Detect which cell encompasses the target text, then output its [X, Y] center coordinate. 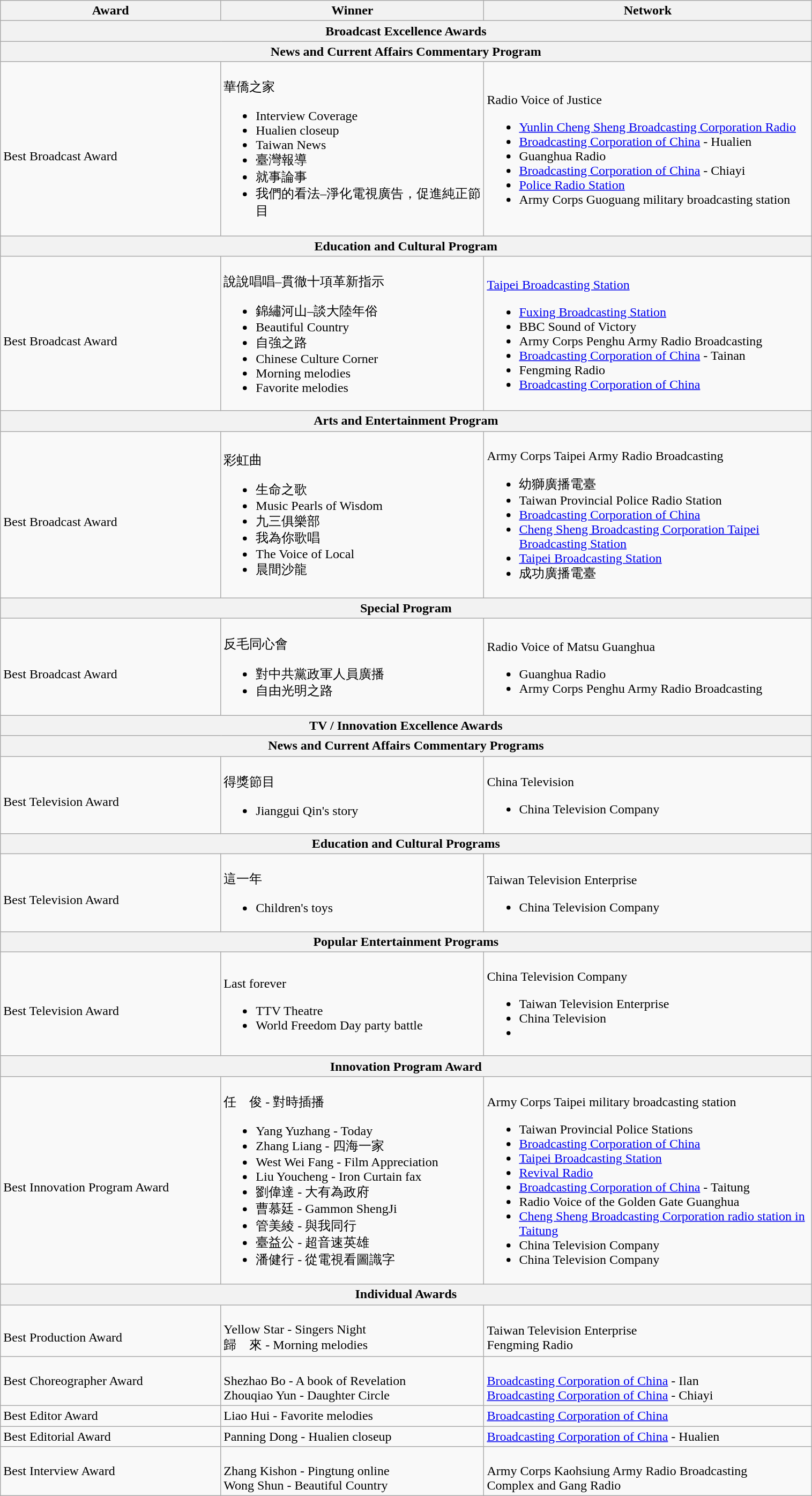
Arts and Entertainment Program [406, 421]
彩虹曲生命之歌Music Pearls of Wisdom九三俱樂部我為你歌唱The Voice of Local晨間沙龍 [353, 515]
Last foreverTTV TheatreWorld Freedom Day party battle [353, 1004]
Taiwan Television EnterpriseChina Television Company [647, 893]
Shezhao Bo - A book of Revelation Zhouqiao Yun - Daughter Circle [353, 1381]
Special Program [406, 608]
Education and Cultural Program [406, 246]
得獎節目Jianggui Qin's story [353, 795]
Education and Cultural Programs [406, 844]
Network [647, 11]
Broadcasting Corporation of China - Ilan Broadcasting Corporation of China - Chiayi [647, 1381]
這一年Children's toys [353, 893]
Winner [353, 11]
Popular Entertainment Programs [406, 942]
Best Interview Award [110, 1471]
News and Current Affairs Commentary Programs [406, 746]
Liao Hui - Favorite melodies [353, 1416]
News and Current Affairs Commentary Program [406, 51]
Yellow Star - Singers Night 歸 來 - Morning melodies [353, 1331]
Best Editor Award [110, 1416]
Panning Dong - Hualien closeup [353, 1436]
Best Innovation Program Award [110, 1180]
Innovation Program Award [406, 1066]
China Television CompanyTaiwan Television EnterpriseChina Television [647, 1004]
Best Editorial Award [110, 1436]
China TelevisionChina Television Company [647, 795]
Broadcasting Corporation of China [647, 1416]
Taiwan Television Enterprise Fengming Radio [647, 1331]
Individual Awards [406, 1294]
反毛同心會對中共黨政軍人員廣播自由光明之路 [353, 667]
華僑之家Interview CoverageHualien closeupTaiwan News臺灣報導就事論事我們的看法–淨化電視廣告，促進純正節目 [353, 149]
Broadcast Excellence Awards [406, 31]
Radio Voice of Matsu GuanghuaGuanghua RadioArmy Corps Penghu Army Radio Broadcasting [647, 667]
Zhang Kishon - Pingtung online Wong Shun - Beautiful Country [353, 1471]
TV / Innovation Excellence Awards [406, 725]
Best Choreographer Award [110, 1381]
Award [110, 11]
說說唱唱–貫徹十項革新指示錦繡河山–談大陸年俗Beautiful Country自強之路Chinese Culture CornerMorning melodiesFavorite melodies [353, 334]
Army Corps Kaohsiung Army Radio Broadcasting Complex and Gang Radio [647, 1471]
Broadcasting Corporation of China - Hualien [647, 1436]
Best Production Award [110, 1331]
